Pinpoint the cell where the given text exists, returning its [X, Y] midpoint coordinate. 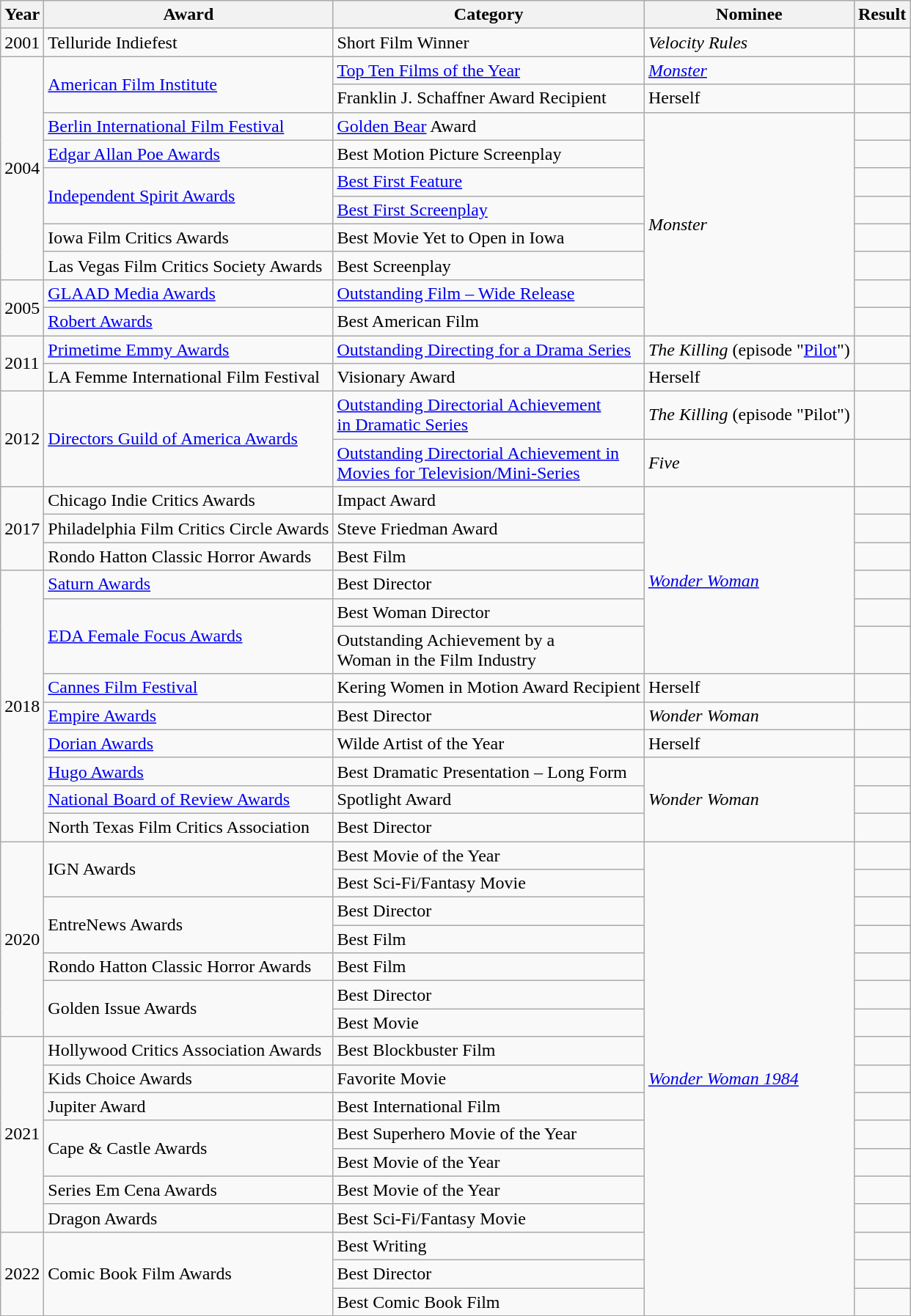
Empire Awards [189, 716]
Impact Award [489, 501]
2021 [22, 1134]
Berlin International Film Festival [189, 126]
IGN Awards [189, 870]
Visionary Award [489, 378]
Kering Women in Motion Award Recipient [489, 688]
Edgar Allan Poe Awards [189, 154]
Best American Film [489, 321]
Best First Screenplay [489, 210]
American Film Institute [189, 84]
2005 [22, 307]
Series Em Cena Awards [189, 1190]
Best Movie Yet to Open in Iowa [489, 238]
Saturn Awards [189, 584]
North Texas Film Critics Association [189, 827]
Top Ten Films of the Year [489, 70]
Golden Issue Awards [189, 1009]
Best International Film [489, 1106]
Steve Friedman Award [489, 529]
EntreNews Awards [189, 925]
2022 [22, 1273]
Comic Book Film Awards [189, 1273]
Hugo Awards [189, 771]
Five [749, 463]
Best Comic Book Film [489, 1301]
Franklin J. Schaffner Award Recipient [489, 98]
Best First Feature [489, 182]
Best Screenplay [489, 265]
EDA Female Focus Awards [189, 636]
Hollywood Critics Association Awards [189, 1051]
Short Film Winner [489, 43]
Dorian Awards [189, 743]
2018 [22, 706]
Favorite Movie [489, 1078]
Wilde Artist of the Year [489, 743]
Best Dramatic Presentation – Long Form [489, 771]
Outstanding Directing for a Drama Series [489, 350]
Velocity Rules [749, 43]
Outstanding Film – Wide Release [489, 293]
Best Writing [489, 1246]
Philadelphia Film Critics Circle Awards [189, 529]
Las Vegas Film Critics Society Awards [189, 265]
Cape & Castle Awards [189, 1148]
Best Blockbuster Film [489, 1051]
Nominee [749, 15]
Best Movie [489, 1023]
Year [22, 15]
Kids Choice Awards [189, 1078]
Dragon Awards [189, 1218]
Directors Guild of America Awards [189, 439]
Spotlight Award [489, 799]
2004 [22, 168]
Wonder Woman 1984 [749, 1079]
GLAAD Media Awards [189, 293]
2017 [22, 529]
2011 [22, 364]
Outstanding Directorial Achievementin Dramatic Series [489, 415]
2020 [22, 939]
Golden Bear Award [489, 126]
Primetime Emmy Awards [189, 350]
Outstanding Achievement by aWoman in the Film Industry [489, 650]
Cannes Film Festival [189, 688]
Category [489, 15]
Telluride Indiefest [189, 43]
Robert Awards [189, 321]
Iowa Film Critics Awards [189, 238]
Independent Spirit Awards [189, 196]
Best Superhero Movie of the Year [489, 1134]
Best Woman Director [489, 612]
2012 [22, 439]
National Board of Review Awards [189, 799]
Jupiter Award [189, 1106]
Result [882, 15]
Outstanding Directorial Achievement inMovies for Television/Mini-Series [489, 463]
Award [189, 15]
LA Femme International Film Festival [189, 378]
Chicago Indie Critics Awards [189, 501]
Best Motion Picture Screenplay [489, 154]
2001 [22, 43]
